For the text-containing cell, return its midpoint in (x, y) coordinate format. 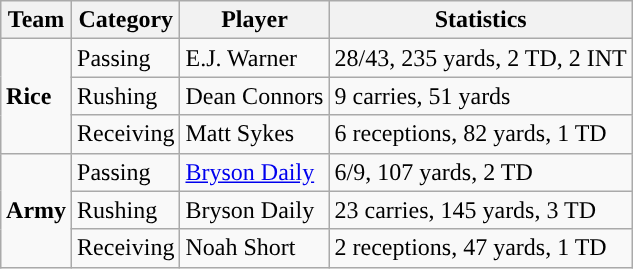
E.J. Warner (254, 58)
Team (36, 20)
23 carries, 145 yards, 3 TD (480, 210)
6/9, 107 yards, 2 TD (480, 172)
6 receptions, 82 yards, 1 TD (480, 134)
Player (254, 20)
Noah Short (254, 248)
28/43, 235 yards, 2 TD, 2 INT (480, 58)
Dean Connors (254, 96)
Rice (36, 96)
Army (36, 210)
Matt Sykes (254, 134)
Category (126, 20)
2 receptions, 47 yards, 1 TD (480, 248)
9 carries, 51 yards (480, 96)
Statistics (480, 20)
